Return [X, Y] of the center of cell containing provided text 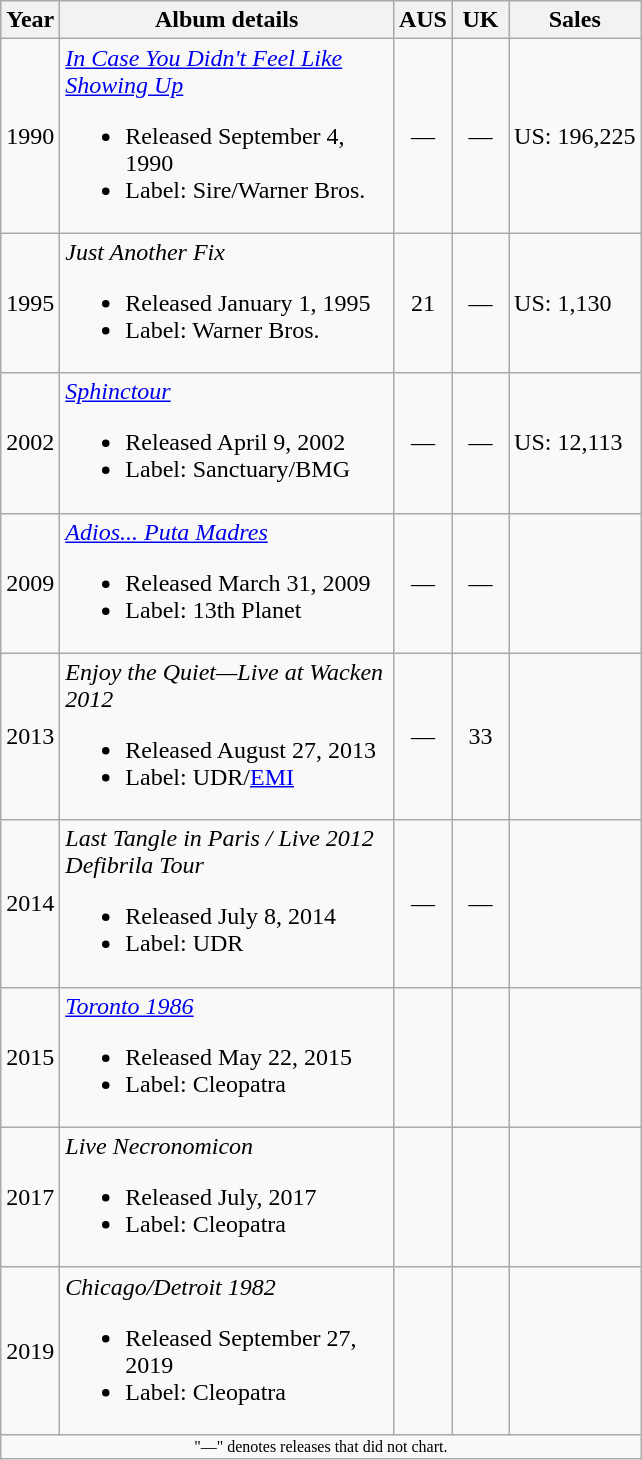
Just Another FixReleased January 1, 1995Label: Warner Bros. [227, 303]
Album details [227, 20]
2013 [30, 736]
2017 [30, 1197]
1995 [30, 303]
Year [30, 20]
Chicago/Detroit 1982Released September 27, 2019Label: Cleopatra [227, 1350]
"—" denotes releases that did not chart. [321, 1446]
US: 196,225 [575, 136]
Toronto 1986Released May 22, 2015Label: Cleopatra [227, 1057]
2009 [30, 583]
2019 [30, 1350]
2015 [30, 1057]
Live NecronomiconReleased July, 2017Label: Cleopatra [227, 1197]
US: 1,130 [575, 303]
Enjoy the Quiet—Live at Wacken 2012Released August 27, 2013Label: UDR/EMI [227, 736]
AUS [422, 20]
UK [480, 20]
US: 12,113 [575, 443]
Adios... Puta MadresReleased March 31, 2009Label: 13th Planet [227, 583]
Last Tangle in Paris / Live 2012 Defibrila TourReleased July 8, 2014Label: UDR [227, 904]
2014 [30, 904]
SphinctourReleased April 9, 2002Label: Sanctuary/BMG [227, 443]
1990 [30, 136]
21 [422, 303]
33 [480, 736]
Sales [575, 20]
2002 [30, 443]
In Case You Didn't Feel Like Showing UpReleased September 4, 1990Label: Sire/Warner Bros. [227, 136]
